Locate the cell with the specified text and output its (x, y) center coordinate. 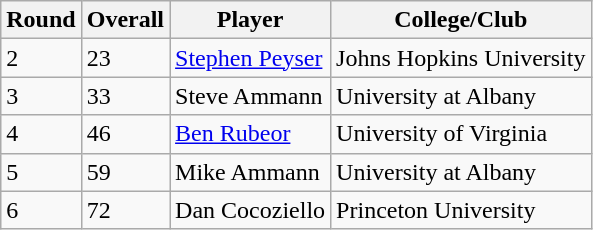
College/Club (461, 20)
3 (41, 96)
4 (41, 134)
Stephen Peyser (250, 58)
Player (250, 20)
Dan Cocoziello (250, 210)
Princeton University (461, 210)
Ben Rubeor (250, 134)
Mike Ammann (250, 172)
University of Virginia (461, 134)
46 (125, 134)
33 (125, 96)
Johns Hopkins University (461, 58)
Round (41, 20)
23 (125, 58)
72 (125, 210)
Overall (125, 20)
Steve Ammann (250, 96)
6 (41, 210)
59 (125, 172)
5 (41, 172)
2 (41, 58)
